Search for the cell housing the specified text and yield its [x, y] center coordinate. 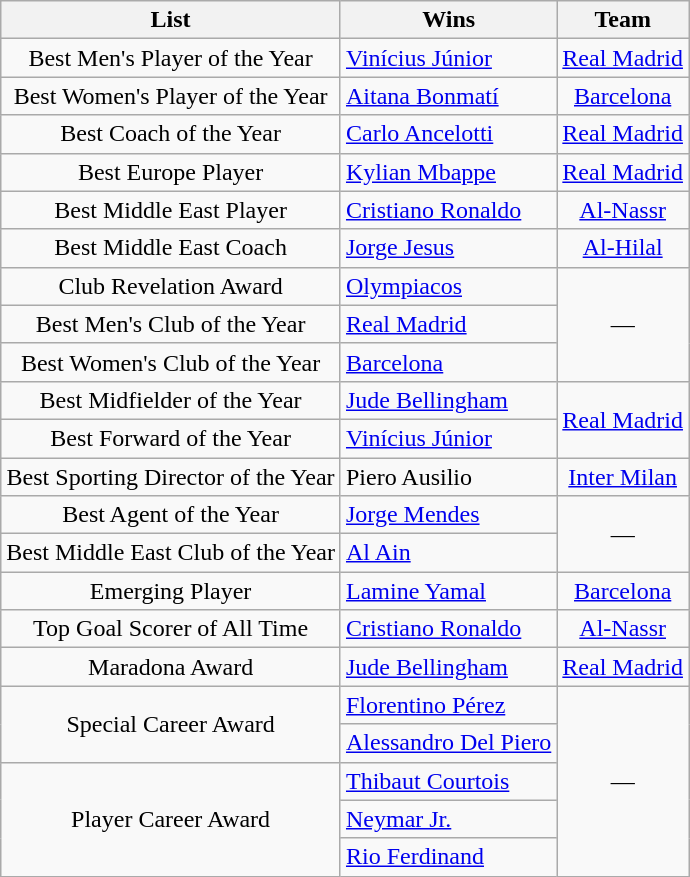
Best Forward of the Year [171, 438]
Jorge Jesus [448, 248]
Best Coach of the Year [171, 134]
Piero Ausilio [448, 477]
Inter Milan [623, 477]
Club Revelation Award [171, 286]
Best Women's Club of the Year [171, 362]
Al Ain [448, 553]
Aitana Bonmatí [448, 96]
Jorge Mendes [448, 515]
Olympiacos [448, 286]
Kylian Mbappe [448, 172]
Carlo Ancelotti [448, 134]
Best Men's Player of the Year [171, 58]
Maradona Award [171, 667]
Best Midfielder of the Year [171, 400]
Special Career Award [171, 724]
Alessandro Del Piero [448, 743]
Thibaut Courtois [448, 781]
Best Middle East Club of the Year [171, 553]
Wins [448, 20]
Lamine Yamal [448, 591]
Team [623, 20]
Player Career Award [171, 819]
Best Women's Player of the Year [171, 96]
Top Goal Scorer of All Time [171, 629]
Al-Hilal [623, 248]
Best Men's Club of the Year [171, 324]
Neymar Jr. [448, 819]
Best Europe Player [171, 172]
Best Agent of the Year [171, 515]
Best Sporting Director of the Year [171, 477]
Emerging Player [171, 591]
Best Middle East Coach [171, 248]
Florentino Pérez [448, 705]
Rio Ferdinand [448, 857]
List [171, 20]
Best Middle East Player [171, 210]
